Detect which cell encompasses the target text, then output its (x, y) center coordinate. 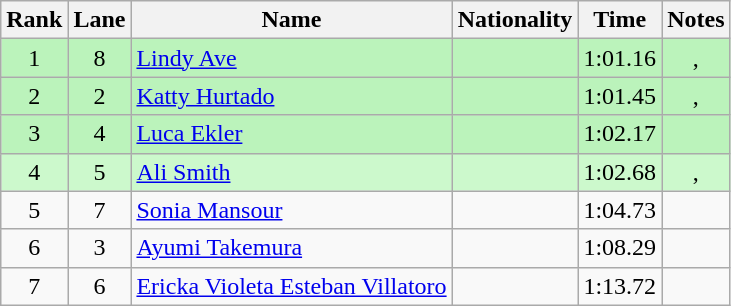
Lindy Ave (292, 58)
Notes (696, 20)
Ali Smith (292, 172)
Rank (34, 20)
Time (620, 20)
1:02.68 (620, 172)
Nationality (515, 20)
Ericka Violeta Esteban Villatoro (292, 286)
Luca Ekler (292, 134)
Ayumi Takemura (292, 248)
1:04.73 (620, 210)
1 (34, 58)
1:01.16 (620, 58)
Katty Hurtado (292, 96)
Name (292, 20)
1:01.45 (620, 96)
1:13.72 (620, 286)
Sonia Mansour (292, 210)
1:08.29 (620, 248)
Lane (100, 20)
8 (100, 58)
1:02.17 (620, 134)
